Locate the cell with the specified text and output its (x, y) center coordinate. 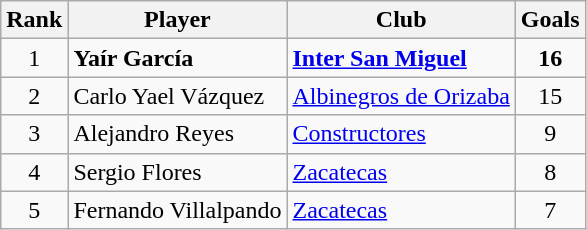
3 (34, 134)
Sergio Flores (178, 172)
Yaír García (178, 58)
16 (550, 58)
5 (34, 210)
4 (34, 172)
15 (550, 96)
Rank (34, 20)
Goals (550, 20)
Club (401, 20)
Fernando Villalpando (178, 210)
Player (178, 20)
8 (550, 172)
Carlo Yael Vázquez (178, 96)
Alejandro Reyes (178, 134)
Inter San Miguel (401, 58)
1 (34, 58)
Constructores (401, 134)
9 (550, 134)
2 (34, 96)
Albinegros de Orizaba (401, 96)
7 (550, 210)
